Identify which cell holds the provided text, then report its [X, Y] central coordinate. 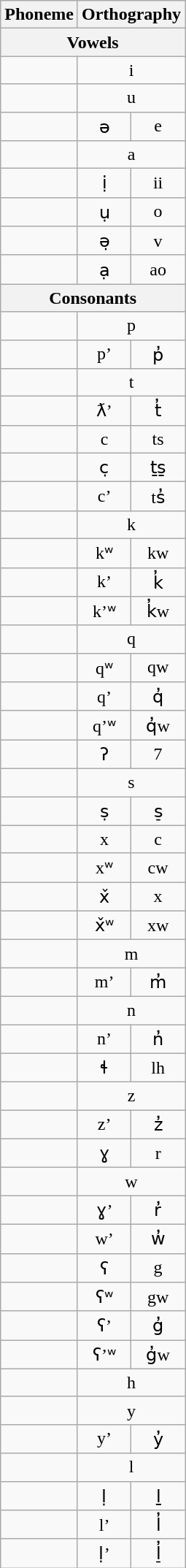
z [131, 1096]
Consonants [93, 298]
k [131, 524]
xʷ [104, 868]
ii [158, 183]
g [158, 1268]
y’ [104, 1439]
t̓ [158, 411]
l’ [104, 1525]
Orthography [131, 15]
xw [158, 925]
s̠ [158, 811]
q [131, 639]
gw [158, 1297]
u [131, 98]
r̓ [158, 1210]
ƛ’ [104, 411]
n̓ [158, 1039]
q̓ [158, 697]
y [131, 1410]
w [131, 1182]
k’ʷ [104, 611]
Vowels [93, 42]
ạ [104, 269]
q’ʷ [104, 725]
w’ [104, 1239]
ts [158, 439]
ʕ’ʷ [104, 1355]
m’ [104, 982]
lh [158, 1068]
t [131, 383]
ụ [104, 212]
ʕ [104, 1268]
a [131, 155]
n’ [104, 1039]
ts̓ [158, 497]
ʕ’ [104, 1326]
Phoneme [39, 15]
ṯs̱ [158, 467]
h [131, 1382]
ao [158, 269]
qw [158, 668]
c’ [104, 497]
o [158, 212]
r [158, 1153]
y̓ [158, 1439]
ị [104, 183]
g̓ [158, 1326]
n [131, 1010]
ǝ [104, 126]
ḷ’ [104, 1553]
z̓ [158, 1125]
ɬ [104, 1068]
kw [158, 553]
p̓ [158, 354]
l [131, 1467]
m̓ [158, 982]
ḻ [158, 1496]
l̠̓ [158, 1553]
ɣ’ [104, 1210]
ʕʷ [104, 1297]
kʷ [104, 553]
ɣ [104, 1153]
i [131, 70]
p’ [104, 354]
k̓w [158, 611]
x̌ʷ [104, 925]
e [158, 126]
q̓w [158, 725]
q’ [104, 697]
ǝ̣ [104, 241]
g̓w [158, 1355]
ḷ [104, 1496]
cw [158, 868]
l̓ [158, 1525]
ʔ [104, 754]
z’ [104, 1125]
k̓ [158, 582]
p [131, 326]
ṣ [104, 811]
s [131, 782]
m [131, 954]
c̣ [104, 467]
qʷ [104, 668]
v [158, 241]
x̌ [104, 897]
w̓ [158, 1239]
7 [158, 754]
k’ [104, 582]
